Provide the [X, Y] coordinate of the cell's center where the given text is located.  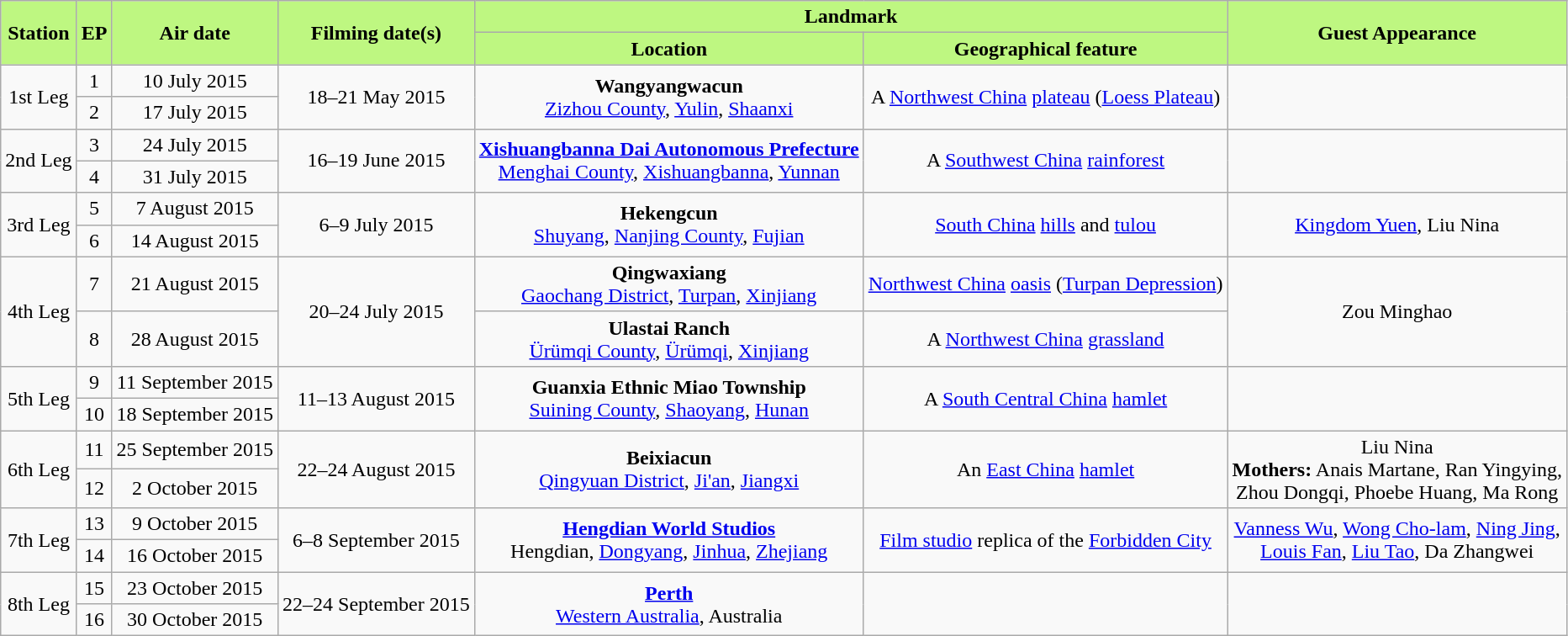
South China hills and tulou [1046, 225]
20–24 July 2015 [377, 311]
5th Leg [39, 398]
3 [94, 145]
1 [94, 81]
6th Leg [39, 469]
9 [94, 382]
Geographical feature [1046, 49]
31 July 2015 [195, 177]
10 [94, 414]
16–19 June 2015 [377, 161]
4 [94, 177]
EP [94, 33]
11 September 2015 [195, 382]
7 August 2015 [195, 209]
2 [94, 113]
2 October 2015 [195, 489]
22–24 September 2015 [377, 604]
14 [94, 556]
3rd Leg [39, 225]
A Northwest China plateau (Loess Plateau) [1046, 97]
16 [94, 620]
22–24 August 2015 [377, 469]
2nd Leg [39, 161]
11 [94, 450]
HekengcunShuyang, Nanjing County, Fujian [669, 225]
Liu NinaMothers: Anais Martane, Ran Yingying,Zhou Dongqi, Phoebe Huang, Ma Rong [1397, 469]
5 [94, 209]
12 [94, 489]
Filming date(s) [377, 33]
10 July 2015 [195, 81]
30 October 2015 [195, 620]
8th Leg [39, 604]
18 September 2015 [195, 414]
4th Leg [39, 311]
Guanxia Ethnic Miao TownshipSuining County, Shaoyang, Hunan [669, 398]
6–9 July 2015 [377, 225]
21 August 2015 [195, 284]
15 [94, 588]
BeixiacunQingyuan District, Ji'an, Jiangxi [669, 469]
28 August 2015 [195, 338]
Northwest China oasis (Turpan Depression) [1046, 284]
Location [669, 49]
A South Central China hamlet [1046, 398]
23 October 2015 [195, 588]
Ulastai RanchÜrümqi County, Ürümqi, Xinjiang [669, 338]
18–21 May 2015 [377, 97]
7 [94, 284]
Vanness Wu, Wong Cho-lam, Ning Jing,Louis Fan, Liu Tao, Da Zhangwei [1397, 540]
13 [94, 524]
11–13 August 2015 [377, 398]
6–8 September 2015 [377, 540]
7th Leg [39, 540]
Xishuangbanna Dai Autonomous PrefectureMenghai County, Xishuangbanna, Yunnan [669, 161]
6 [94, 241]
WangyangwacunZizhou County, Yulin, Shaanxi [669, 97]
1st Leg [39, 97]
A Northwest China grassland [1046, 338]
Film studio replica of the Forbidden City [1046, 540]
QingwaxiangGaochang District, Turpan, Xinjiang [669, 284]
8 [94, 338]
Air date [195, 33]
Hengdian World StudiosHengdian, Dongyang, Jinhua, Zhejiang [669, 540]
Kingdom Yuen, Liu Nina [1397, 225]
An East China hamlet [1046, 469]
Zou Minghao [1397, 311]
Guest Appearance [1397, 33]
A Southwest China rainforest [1046, 161]
PerthWestern Australia, Australia [669, 604]
16 October 2015 [195, 556]
Station [39, 33]
Landmark [851, 17]
9 October 2015 [195, 524]
24 July 2015 [195, 145]
14 August 2015 [195, 241]
17 July 2015 [195, 113]
25 September 2015 [195, 450]
